Extract the (x, y) coordinate from the center of the cell holding the provided text.  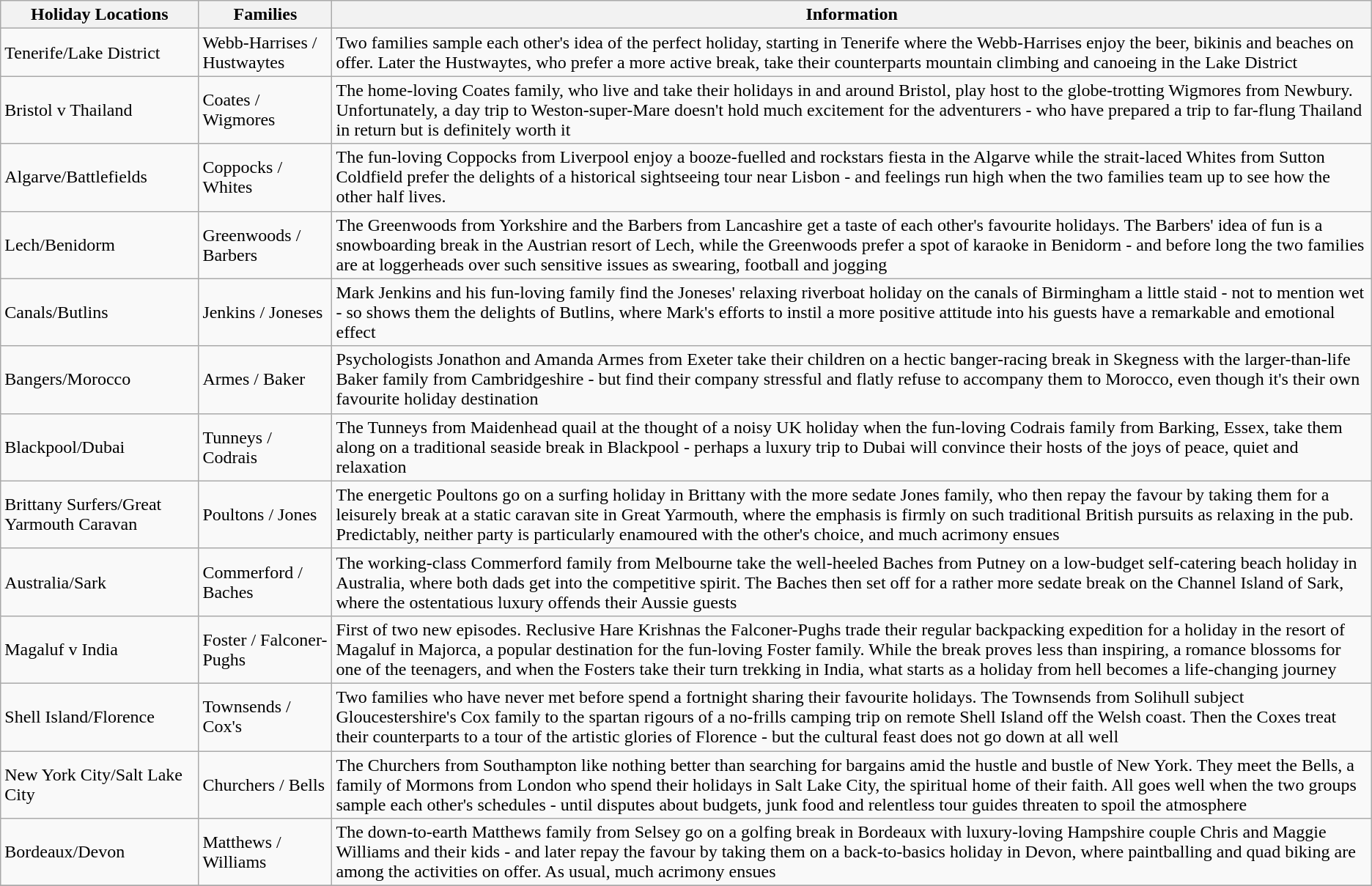
Commerford / Baches (265, 582)
Armes / Baker (265, 380)
Canals/Butlins (100, 312)
Townsends / Cox's (265, 717)
Coates / Wigmores (265, 110)
Bordeaux/Devon (100, 852)
Churchers / Bells (265, 784)
Information (852, 15)
Families (265, 15)
Greenwoods / Barbers (265, 245)
Shell Island/Florence (100, 717)
Coppocks / Whites (265, 177)
Blackpool/Dubai (100, 447)
Bangers/Morocco (100, 380)
Foster / Falconer-Pughs (265, 649)
Tenerife/Lake District (100, 53)
Holiday Locations (100, 15)
Australia/Sark (100, 582)
New York City/Salt Lake City (100, 784)
Jenkins / Joneses (265, 312)
Brittany Surfers/Great Yarmouth Caravan (100, 514)
Algarve/Battlefields (100, 177)
Webb-Harrises / Hustwaytes (265, 53)
Lech/Benidorm (100, 245)
Poultons / Jones (265, 514)
Matthews / Williams (265, 852)
Magaluf v India (100, 649)
Bristol v Thailand (100, 110)
Tunneys / Codrais (265, 447)
